Pinpoint the cell where the given text exists, returning its [x, y] midpoint coordinate. 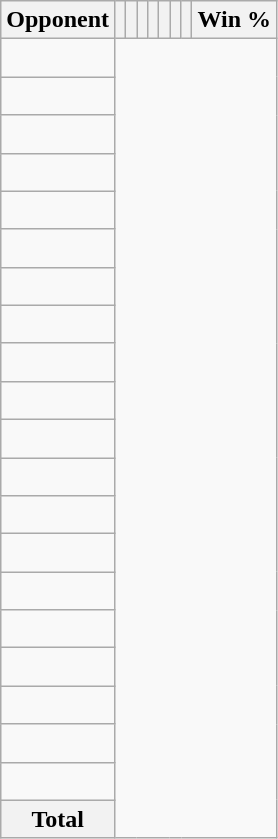
Total [58, 819]
Opponent [58, 20]
Win % [234, 20]
